Determine the [x, y] coordinate at the center of the cell enclosing the given text.  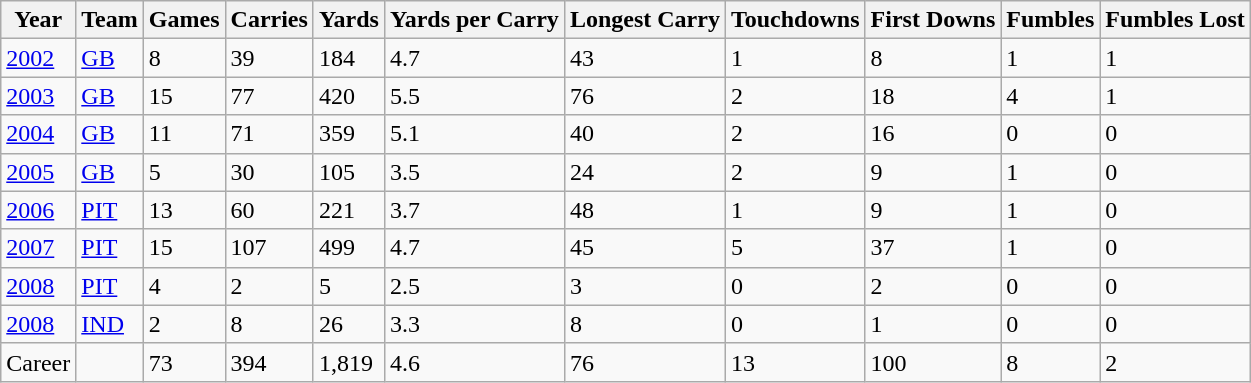
71 [269, 134]
Year [38, 20]
100 [933, 362]
3.5 [474, 172]
40 [644, 134]
11 [184, 134]
77 [269, 96]
43 [644, 58]
499 [348, 248]
2005 [38, 172]
221 [348, 210]
1,819 [348, 362]
16 [933, 134]
105 [348, 172]
30 [269, 172]
39 [269, 58]
3.7 [474, 210]
IND [110, 324]
2003 [38, 96]
2007 [38, 248]
2004 [38, 134]
184 [348, 58]
420 [348, 96]
Carries [269, 20]
3.3 [474, 324]
48 [644, 210]
24 [644, 172]
3 [644, 286]
2006 [38, 210]
First Downs [933, 20]
5.5 [474, 96]
4.6 [474, 362]
18 [933, 96]
2.5 [474, 286]
37 [933, 248]
Games [184, 20]
60 [269, 210]
5.1 [474, 134]
Fumbles [1050, 20]
Career [38, 362]
Yards [348, 20]
26 [348, 324]
Fumbles Lost [1175, 20]
Team [110, 20]
Yards per Carry [474, 20]
73 [184, 362]
359 [348, 134]
2002 [38, 58]
45 [644, 248]
107 [269, 248]
394 [269, 362]
Longest Carry [644, 20]
Touchdowns [795, 20]
